For the text-containing cell, return its midpoint in (x, y) coordinate format. 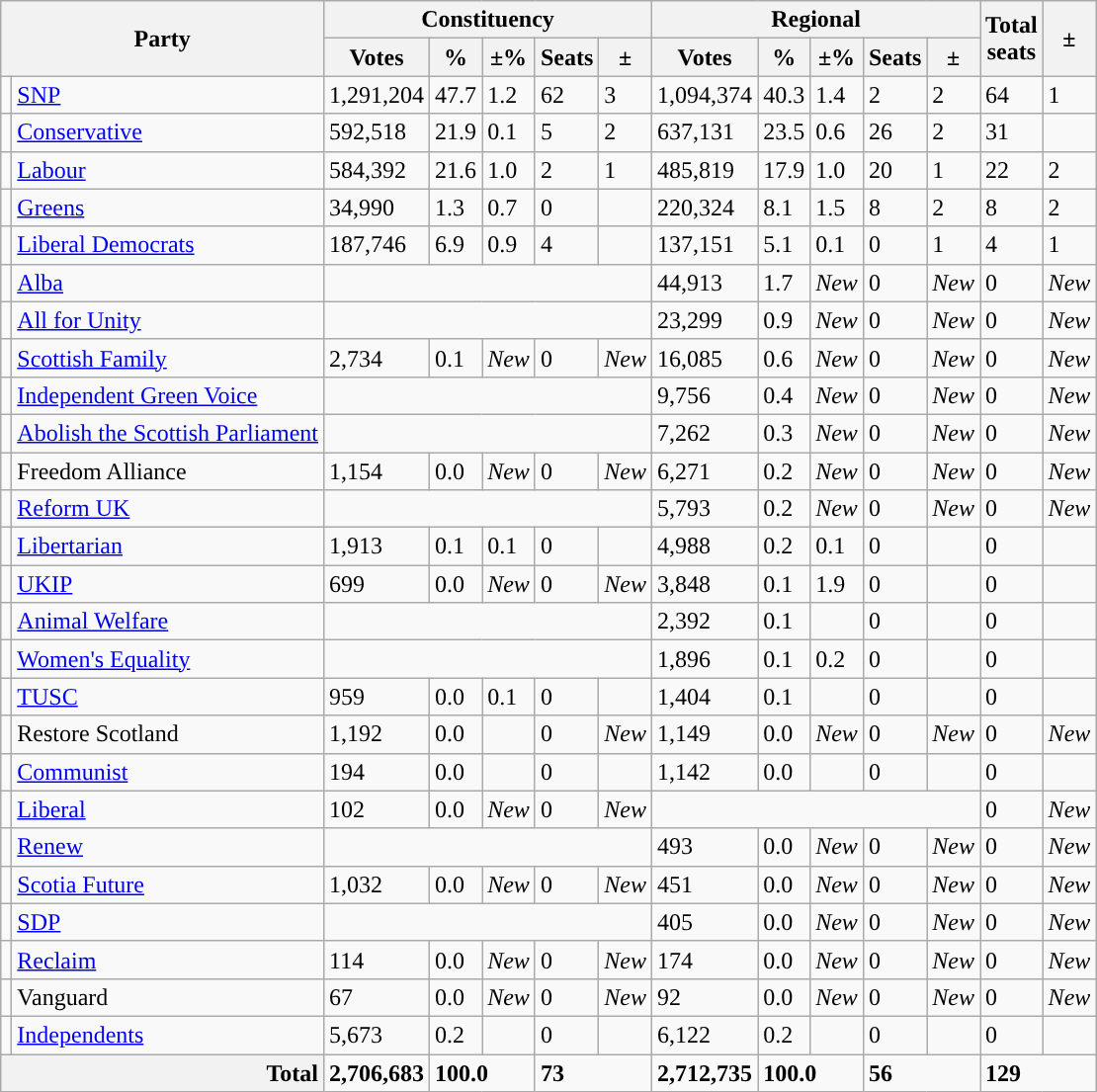
Liberal Democrats (168, 245)
1.5 (837, 208)
22 (1012, 170)
SNP (168, 95)
Liberal (168, 809)
5.1 (785, 245)
Constituency (488, 20)
Vanguard (168, 997)
129 (1038, 1072)
Regional (816, 20)
Scottish Family (168, 358)
31 (1012, 132)
637,131 (706, 132)
Reform UK (168, 509)
Scotia Future (168, 884)
21.6 (457, 170)
8.1 (785, 208)
174 (706, 960)
1,032 (378, 884)
92 (706, 997)
SDP (168, 922)
9,756 (706, 395)
405 (706, 922)
5,793 (706, 509)
Libertarian (168, 546)
1.7 (785, 283)
UKIP (168, 584)
1,094,374 (706, 95)
56 (921, 1072)
Renew (168, 847)
20 (894, 170)
5,673 (378, 1035)
6,271 (706, 471)
102 (378, 809)
Animal Welfare (168, 622)
1,404 (706, 697)
1,192 (378, 734)
Reclaim (168, 960)
194 (378, 772)
1.2 (509, 95)
0.7 (509, 208)
1,142 (706, 772)
187,746 (378, 245)
5 (566, 132)
1,149 (706, 734)
7,262 (706, 433)
34,990 (378, 208)
Totalseats (1012, 39)
Greens (168, 208)
220,324 (706, 208)
2,706,683 (378, 1072)
TUSC (168, 697)
6.9 (457, 245)
47.7 (457, 95)
4,988 (706, 546)
0.4 (785, 395)
21.9 (457, 132)
Independents (168, 1035)
17.9 (785, 170)
Total (162, 1072)
All for Unity (168, 320)
Labour (168, 170)
1,291,204 (378, 95)
2,392 (706, 622)
64 (1012, 95)
1.3 (457, 208)
1.9 (837, 584)
493 (706, 847)
Freedom Alliance (168, 471)
73 (593, 1072)
Party (162, 39)
23,299 (706, 320)
Alba (168, 283)
3,848 (706, 584)
Independent Green Voice (168, 395)
1,896 (706, 659)
114 (378, 960)
Conservative (168, 132)
584,392 (378, 170)
Women's Equality (168, 659)
23.5 (785, 132)
1,913 (378, 546)
Abolish the Scottish Parliament (168, 433)
0.3 (785, 433)
2,734 (378, 358)
451 (706, 884)
44,913 (706, 283)
40.3 (785, 95)
6,122 (706, 1035)
485,819 (706, 170)
2,712,735 (706, 1072)
1.4 (837, 95)
62 (566, 95)
959 (378, 697)
699 (378, 584)
Communist (168, 772)
3 (626, 95)
1,154 (378, 471)
Restore Scotland (168, 734)
67 (378, 997)
26 (894, 132)
137,151 (706, 245)
16,085 (706, 358)
592,518 (378, 132)
